Locate the cell with the specified text and output its [x, y] center coordinate. 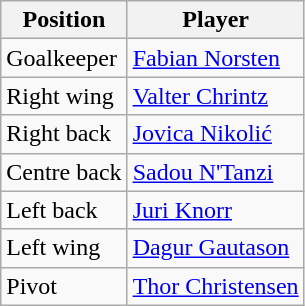
Juri Knorr [216, 210]
Fabian Norsten [216, 58]
Left wing [64, 248]
Goalkeeper [64, 58]
Right wing [64, 96]
Centre back [64, 172]
Sadou N'Tanzi [216, 172]
Dagur Gautason [216, 248]
Player [216, 20]
Left back [64, 210]
Valter Chrintz [216, 96]
Right back [64, 134]
Thor Christensen [216, 286]
Position [64, 20]
Jovica Nikolić [216, 134]
Pivot [64, 286]
